Output the (X, Y) coordinate of the center of the cell containing the given text.  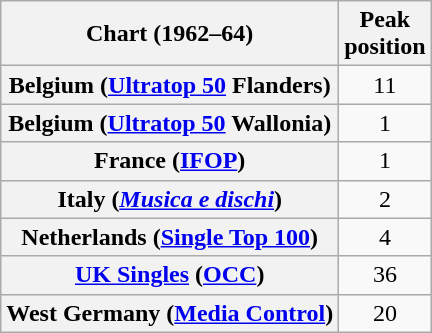
West Germany (Media Control) (170, 313)
Chart (1962–64) (170, 34)
France (IFOP) (170, 161)
Belgium (Ultratop 50 Wallonia) (170, 123)
20 (385, 313)
11 (385, 85)
Peakposition (385, 34)
4 (385, 237)
36 (385, 275)
UK Singles (OCC) (170, 275)
Belgium (Ultratop 50 Flanders) (170, 85)
Netherlands (Single Top 100) (170, 237)
2 (385, 199)
Italy (Musica e dischi) (170, 199)
